Extract the [X, Y] coordinate from the center of the cell holding the provided text.  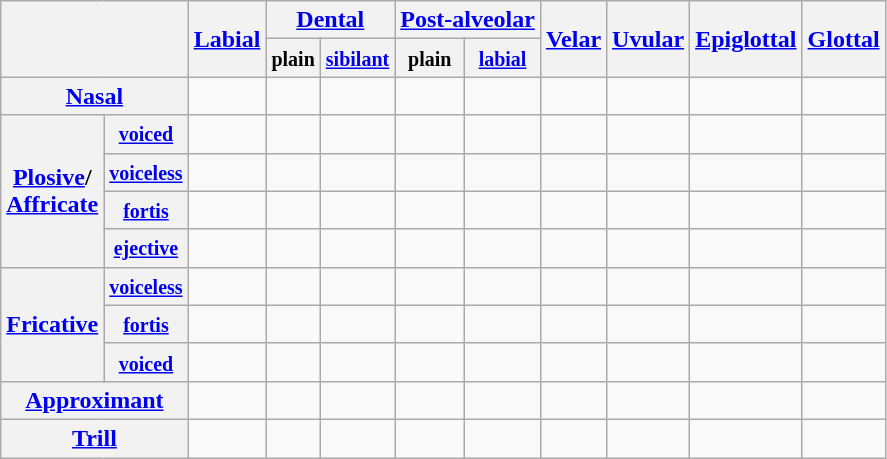
Approximant [94, 400]
ejective [146, 248]
Fricative [52, 324]
Velar [573, 39]
Dental [330, 20]
Nasal [94, 96]
Post-alveolar [468, 20]
Labial [227, 39]
Trill [94, 438]
sibilant [357, 58]
Glottal [844, 39]
labial [503, 58]
Epiglottal [746, 39]
Plosive/Affricate [52, 191]
Uvular [648, 39]
